Return the (X, Y) coordinate for the center point of the cell that contains the specified text.  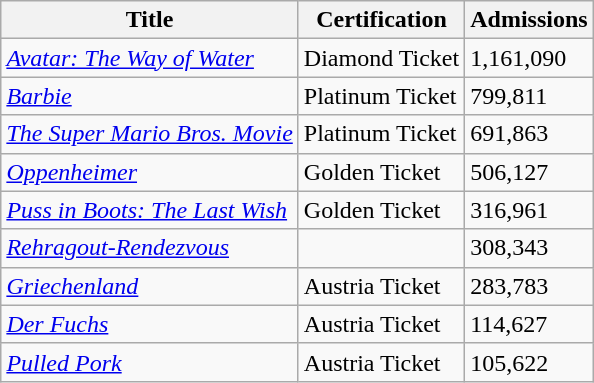
316,961 (529, 210)
Griechenland (150, 286)
Title (150, 20)
799,811 (529, 96)
283,783 (529, 286)
Puss in Boots: The Last Wish (150, 210)
1,161,090 (529, 58)
Barbie (150, 96)
Der Fuchs (150, 324)
The Super Mario Bros. Movie (150, 134)
105,622 (529, 362)
Rehragout-Rendezvous (150, 248)
Avatar: The Way of Water (150, 58)
Certification (381, 20)
308,343 (529, 248)
Admissions (529, 20)
506,127 (529, 172)
Diamond Ticket (381, 58)
Pulled Pork (150, 362)
114,627 (529, 324)
Oppenheimer (150, 172)
691,863 (529, 134)
